Locate the cell with the specified text and output its [x, y] center coordinate. 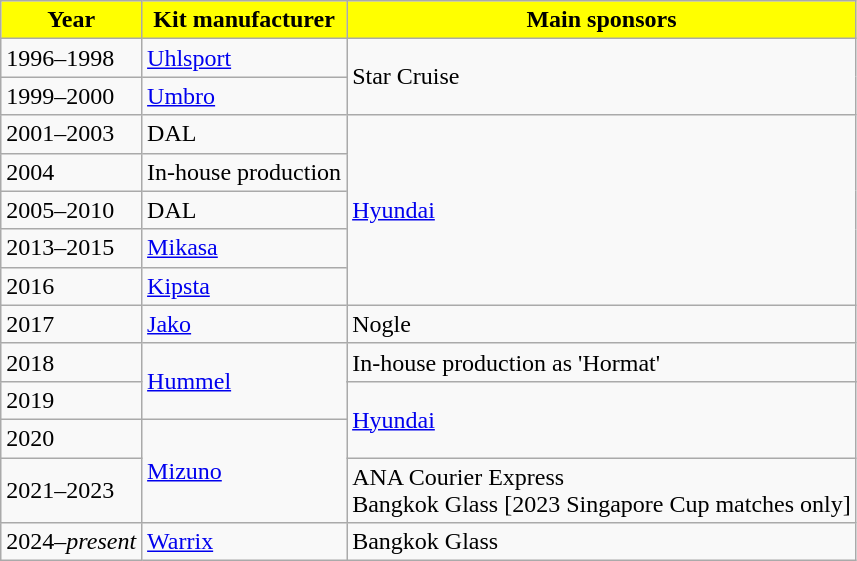
Main sponsors [602, 20]
2020 [72, 438]
2017 [72, 324]
2024–present [72, 542]
2016 [72, 286]
Year [72, 20]
2004 [72, 172]
In-house production [244, 172]
Hummel [244, 381]
Kipsta [244, 286]
Jako [244, 324]
In-house production as 'Hormat' [602, 362]
Uhlsport [244, 58]
Bangkok Glass [602, 542]
Nogle [602, 324]
2021–2023 [72, 490]
Star Cruise [602, 77]
2019 [72, 400]
Umbro [244, 96]
2001–2003 [72, 134]
Kit manufacturer [244, 20]
2005–2010 [72, 210]
2018 [72, 362]
1996–1998 [72, 58]
Warrix [244, 542]
Mizuno [244, 470]
ANA Courier Express Bangkok Glass [2023 Singapore Cup matches only] [602, 490]
2013–2015 [72, 248]
Mikasa [244, 248]
1999–2000 [72, 96]
